For the text-containing cell, return its midpoint in (X, Y) coordinate format. 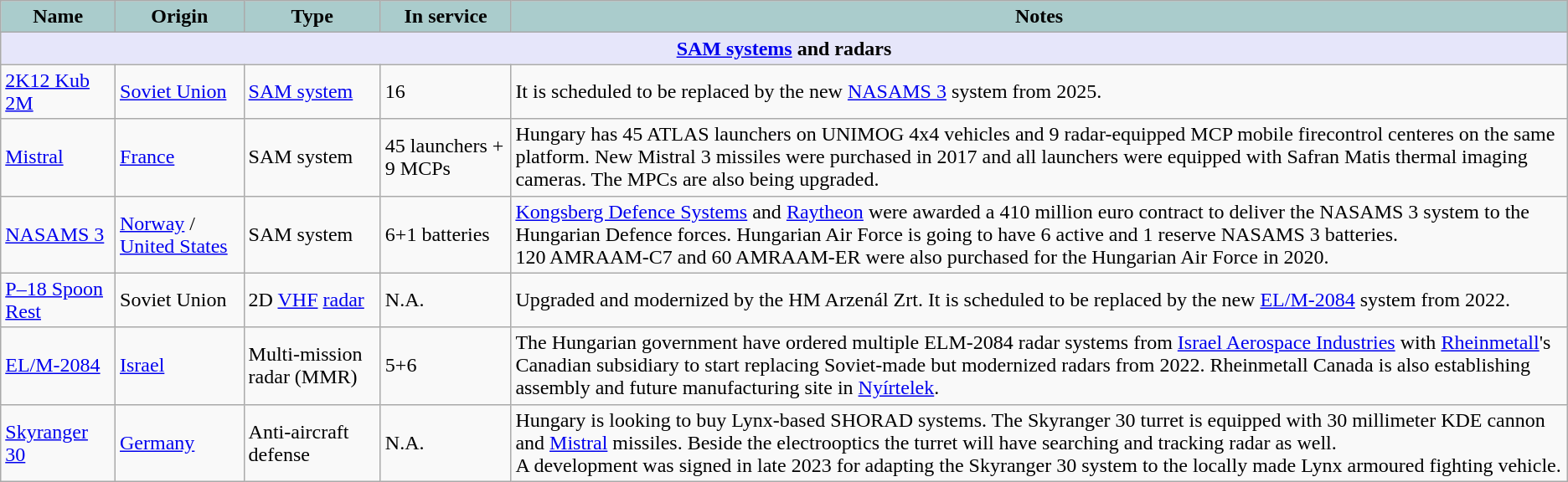
Germany (180, 443)
6+1 batteries (446, 234)
Origin (180, 17)
2D VHF radar (312, 300)
16 (446, 92)
Upgraded and modernized by the HM Arzenál Zrt. It is scheduled to be replaced by the new EL/M-2084 system from 2022. (1039, 300)
SAM systems and radars (784, 49)
In service (446, 17)
P–18 Spoon Rest (59, 300)
Type (312, 17)
Multi-mission radar (MMR) (312, 366)
Skyranger 30 (59, 443)
Name (59, 17)
Norway / United States (180, 234)
Anti-aircraft defense (312, 443)
5+6 (446, 366)
2K12 Kub 2M (59, 92)
EL/M-2084 (59, 366)
Mistral (59, 157)
France (180, 157)
45 launchers + 9 MCPs (446, 157)
It is scheduled to be replaced by the new NASAMS 3 system from 2025. (1039, 92)
NASAMS 3 (59, 234)
Notes (1039, 17)
Israel (180, 366)
